Identify which cell holds the provided text, then report its (x, y) central coordinate. 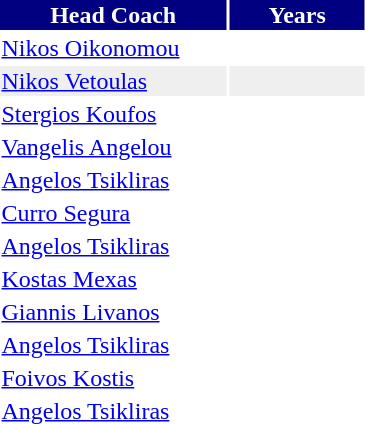
Head Coach (113, 15)
Nikos Oikonomou (113, 48)
Foivos Kostis (113, 378)
Vangelis Angelou (113, 147)
Nikos Vetoulas (113, 81)
Stergios Koufos (113, 114)
Years (297, 15)
Giannis Livanos (113, 312)
Curro Segura (113, 213)
Kostas Mexas (113, 279)
